Return [x, y] of the center of cell containing provided text 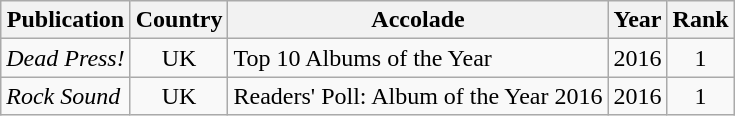
Accolade [418, 20]
Top 10 Albums of the Year [418, 58]
Country [179, 20]
Year [638, 20]
Rock Sound [66, 96]
Readers' Poll: Album of the Year 2016 [418, 96]
Publication [66, 20]
Rank [700, 20]
Dead Press! [66, 58]
